Return (X, Y) of the center of cell containing provided text 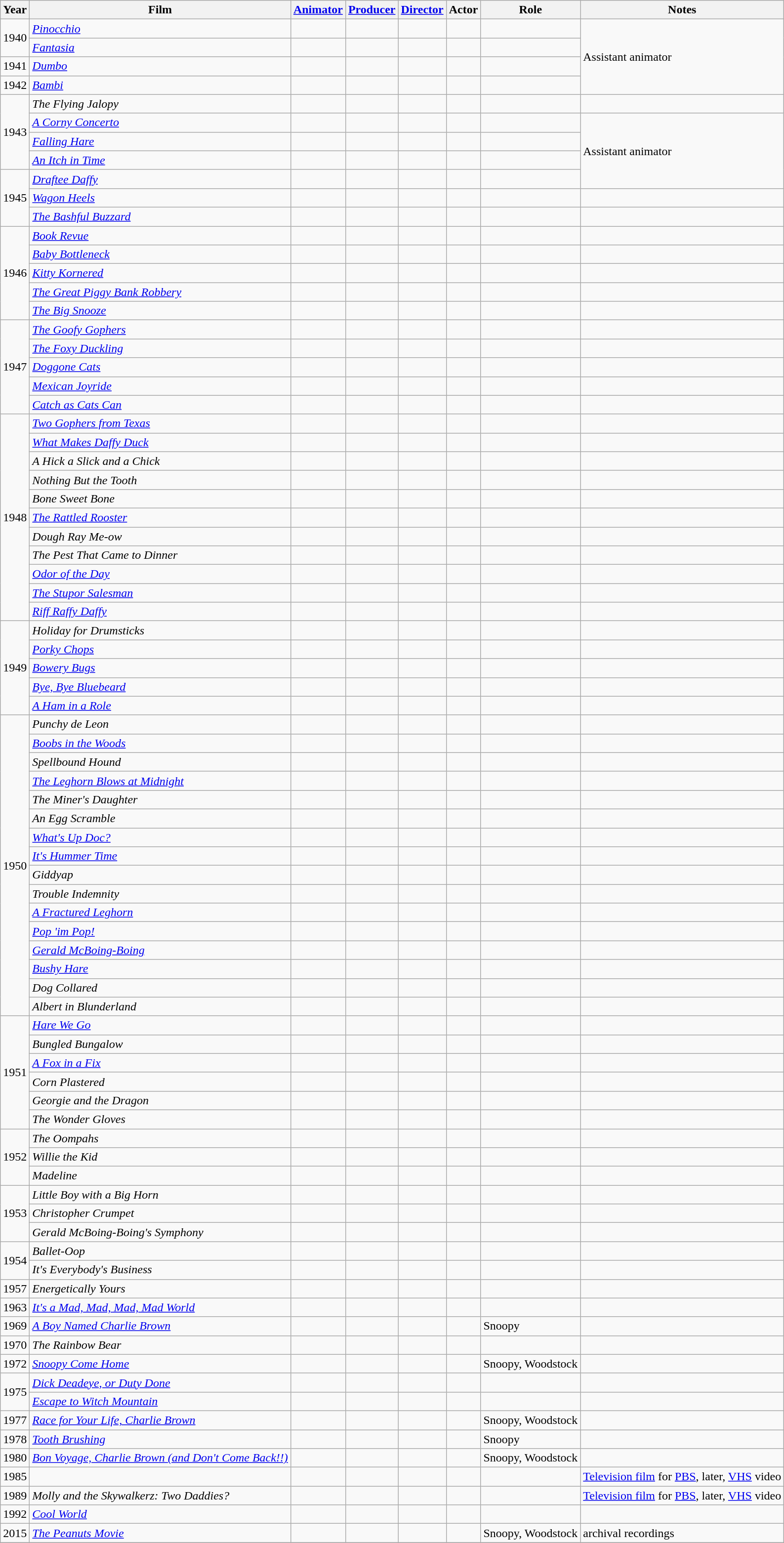
1946 (15, 273)
An Egg Scramble (160, 818)
Holiday for Drumsticks (160, 630)
Producer (371, 10)
It's Hummer Time (160, 856)
The Flying Jalopy (160, 104)
Year (15, 10)
A Boy Named Charlie Brown (160, 1326)
The Leghorn Blows at Midnight (160, 781)
Notes (682, 10)
1943 (15, 132)
Dough Ray Me-ow (160, 536)
Bowery Bugs (160, 668)
The Big Snooze (160, 311)
Actor (463, 10)
Kitty Kornered (160, 273)
1957 (15, 1289)
1970 (15, 1345)
Christopher Crumpet (160, 1213)
Bambi (160, 85)
Bon Voyage, Charlie Brown (and Don't Come Back!!) (160, 1458)
The Foxy Duckling (160, 348)
Albert in Blunderland (160, 1006)
Mexican Joyride (160, 386)
1952 (15, 1157)
Director (422, 10)
Race for Your Life, Charlie Brown (160, 1420)
Falling Hare (160, 141)
1992 (15, 1514)
Cool World (160, 1514)
archival recordings (682, 1533)
It's Everybody's Business (160, 1270)
Pop 'im Pop! (160, 931)
The Stupor Salesman (160, 593)
Punchy de Leon (160, 724)
1948 (15, 518)
1963 (15, 1307)
1940 (15, 38)
1975 (15, 1392)
What Makes Daffy Duck (160, 442)
1941 (15, 66)
1942 (15, 85)
1969 (15, 1326)
Hare We Go (160, 1025)
Molly and the Skywalkerz: Two Daddies? (160, 1496)
Baby Bottleneck (160, 254)
An Itch in Time (160, 160)
The Wonder Gloves (160, 1119)
A Fractured Leghorn (160, 913)
Ballet-Oop (160, 1251)
1978 (15, 1439)
A Ham in a Role (160, 706)
Catch as Cats Can (160, 405)
Trouble Indemnity (160, 894)
Pinocchio (160, 29)
The Goofy Gophers (160, 330)
Madeline (160, 1176)
A Fox in a Fix (160, 1063)
It's a Mad, Mad, Mad, Mad World (160, 1307)
1977 (15, 1420)
Nothing But the Tooth (160, 480)
Riff Raffy Daffy (160, 612)
1949 (15, 668)
1951 (15, 1072)
1954 (15, 1260)
1972 (15, 1364)
The Pest That Came to Dinner (160, 555)
Doggone Cats (160, 367)
Animator (318, 10)
1950 (15, 866)
Role (531, 10)
Boobs in the Woods (160, 743)
Porky Chops (160, 649)
Dick Deadeye, or Duty Done (160, 1382)
Dog Collared (160, 988)
The Oompahs (160, 1138)
Gerald McBoing-Boing's Symphony (160, 1232)
2015 (15, 1533)
1989 (15, 1496)
What's Up Doc? (160, 837)
Escape to Witch Mountain (160, 1401)
The Rattled Rooster (160, 517)
Snoopy Come Home (160, 1364)
Energetically Yours (160, 1289)
Wagon Heels (160, 198)
1985 (15, 1477)
Willie the Kid (160, 1157)
Corn Plastered (160, 1082)
The Great Piggy Bank Robbery (160, 292)
Tooth Brushing (160, 1439)
1980 (15, 1458)
Giddyap (160, 875)
Fantasia (160, 47)
Bushy Hare (160, 969)
1953 (15, 1213)
Film (160, 10)
The Bashful Buzzard (160, 216)
Two Gophers from Texas (160, 423)
Gerald McBoing-Boing (160, 950)
Spellbound Hound (160, 762)
Odor of the Day (160, 574)
A Hick a Slick and a Chick (160, 461)
Bye, Bye Bluebeard (160, 687)
Bungled Bungalow (160, 1044)
The Rainbow Bear (160, 1345)
Bone Sweet Bone (160, 499)
Georgie and the Dragon (160, 1100)
The Peanuts Movie (160, 1533)
Book Revue (160, 236)
Dumbo (160, 66)
Little Boy with a Big Horn (160, 1195)
A Corny Concerto (160, 123)
1947 (15, 367)
1945 (15, 198)
Draftee Daffy (160, 179)
The Miner's Daughter (160, 799)
